Find where the given text appears and provide that cell's center as (X, Y) coordinate. 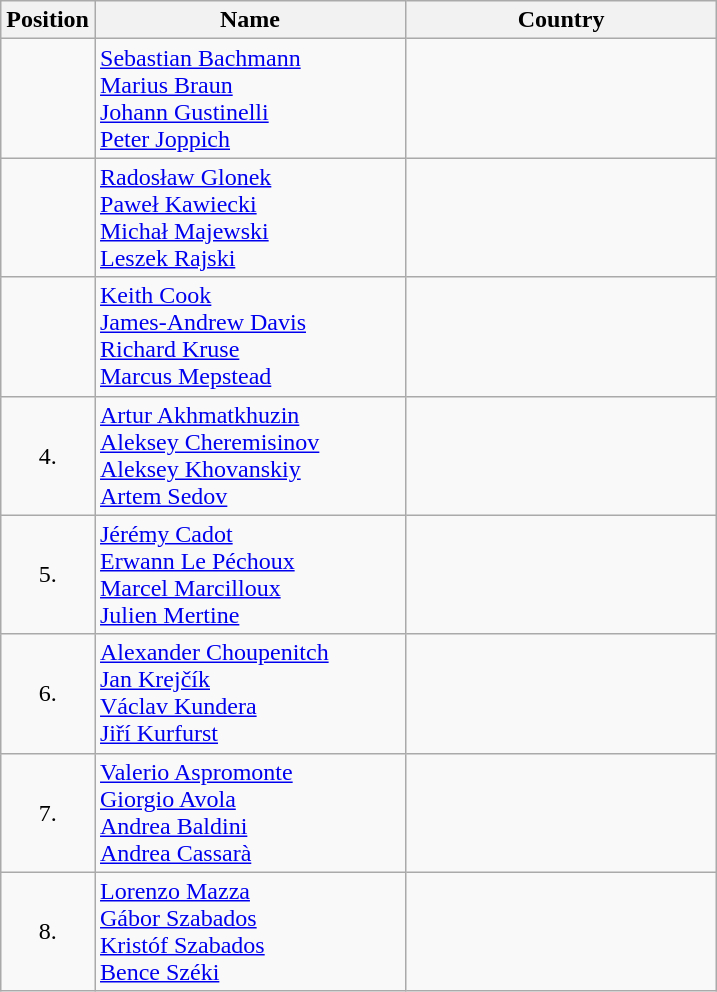
Sebastian BachmannMarius BraunJohann GustinelliPeter Joppich (250, 98)
Jérémy CadotErwann Le PéchouxMarcel MarcillouxJulien Mertine (250, 574)
8. (48, 932)
6. (48, 694)
5. (48, 574)
Country (562, 20)
Valerio AspromonteGiorgio AvolaAndrea BaldiniAndrea Cassarà (250, 812)
Position (48, 20)
Keith CookJames-Andrew DavisRichard KruseMarcus Mepstead (250, 336)
7. (48, 812)
Radosław GlonekPaweł KawieckiMichał MajewskiLeszek Rajski (250, 218)
4. (48, 456)
Name (250, 20)
Alexander ChoupenitchJan KrejčíkVáclav KunderaJiří Kurfurst (250, 694)
Lorenzo MazzaGábor SzabadosKristóf SzabadosBence Széki (250, 932)
Artur AkhmatkhuzinAleksey CheremisinovAleksey KhovanskiyArtem Sedov (250, 456)
